Capture the cell that displays the provided text and extract its (x, y) central coordinate. 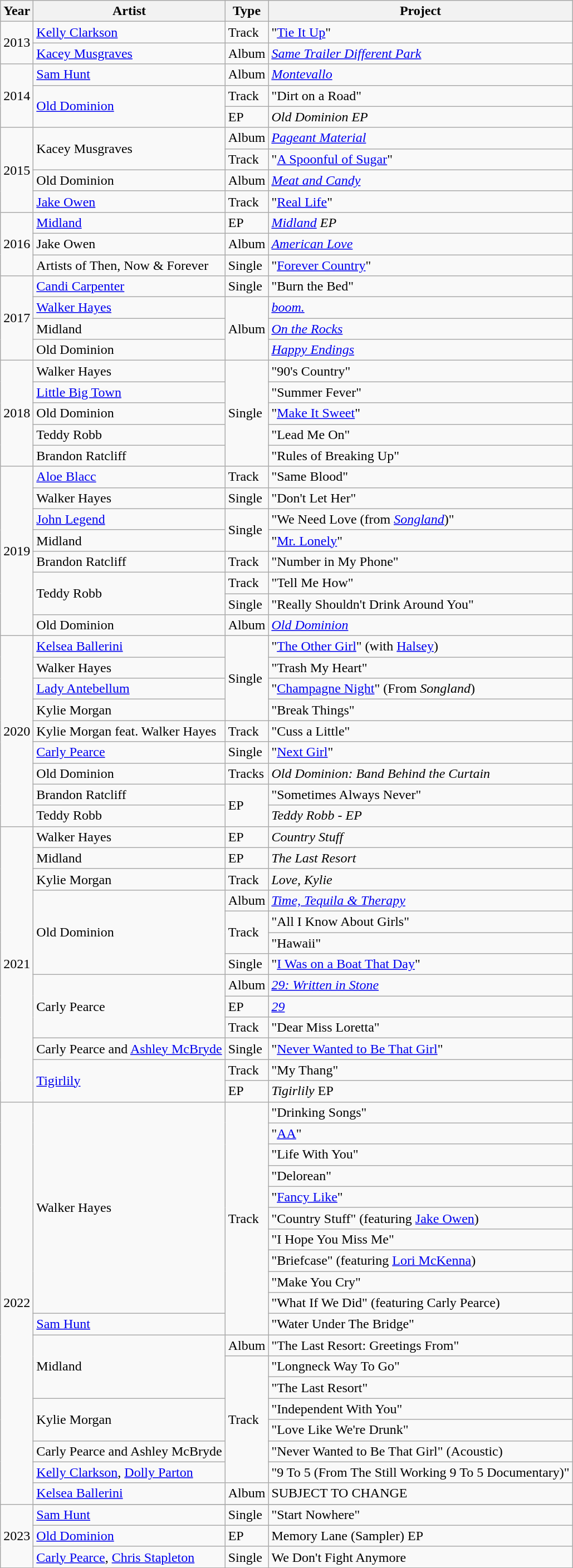
Old Dominion: Band Behind the Curtain (420, 773)
Kelly Clarkson (129, 32)
"Independent With You" (420, 1409)
"Really Shouldn't Drink Around You" (420, 604)
2018 (17, 413)
"Same Blood" (420, 477)
"Delorean" (420, 1176)
Pageant Material (420, 138)
"My Thang" (420, 1070)
"The Other Girl" (with Halsey) (420, 647)
2022 (17, 1303)
Aloe Blacc (129, 477)
"Next Girl" (420, 752)
Happy Endings (420, 350)
2017 (17, 318)
Artist (129, 11)
"AA" (420, 1133)
"Mr. Lonely" (420, 540)
29 (420, 1007)
"Number in My Phone" (420, 561)
Time, Tequila & Therapy (420, 900)
"Burn the Bed" (420, 287)
"Rules of Breaking Up" (420, 456)
"A Spoonful of Sugar" (420, 159)
"Love Like We're Drunk" (420, 1430)
"Tell Me How" (420, 583)
"Dear Miss Loretta" (420, 1028)
We Don't Fight Anymore (420, 1557)
2014 (17, 96)
Tigirlily (129, 1081)
"Forever Country" (420, 265)
2019 (17, 551)
"Lead Me On" (420, 435)
"Drinking Songs" (420, 1112)
"We Need Love (from Songland)" (420, 519)
The Last Resort (420, 858)
Same Trailer Different Park (420, 53)
Carly Pearce, Chris Stapleton (129, 1557)
Love, Kylie (420, 879)
"Make It Sweet" (420, 413)
2016 (17, 244)
"90's Country" (420, 371)
"Tie It Up" (420, 32)
"Don't Let Her" (420, 498)
2015 (17, 170)
American Love (420, 244)
Lady Antebellum (129, 689)
"All I Know About Girls" (420, 921)
"Make You Cry" (420, 1281)
Tracks (247, 773)
Type (247, 11)
2021 (17, 964)
Montevallo (420, 75)
"Briefcase" (featuring Lori McKenna) (420, 1260)
"Start Nowhere" (420, 1515)
"Water Under The Bridge" (420, 1324)
"Break Things" (420, 710)
"Sometimes Always Never" (420, 795)
"Never Wanted to Be That Girl" (Acoustic) (420, 1451)
"Longneck Way To Go" (420, 1367)
Old Dominion EP (420, 117)
"The Last Resort" (420, 1388)
2020 (17, 731)
Kylie Morgan feat. Walker Hayes (129, 731)
Artists of Then, Now & Forever (129, 265)
"I Hope You Miss Me" (420, 1239)
"9 To 5 (From The Still Working 9 To 5 Documentary)" (420, 1472)
Project (420, 11)
"Cuss a Little" (420, 731)
"Real Life" (420, 201)
"Trash My Heart" (420, 668)
On the Rocks (420, 329)
"Country Stuff" (featuring Jake Owen) (420, 1218)
"Champagne Night" (From Songland) (420, 689)
boom. (420, 308)
Candi Carpenter (129, 287)
29: Written in Stone (420, 985)
"Fancy Like" (420, 1197)
2013 (17, 43)
Year (17, 11)
SUBJECT TO CHANGE (420, 1493)
"Never Wanted to Be That Girl" (420, 1049)
John Legend (129, 519)
Memory Lane (Sampler) EP (420, 1536)
"I Was on a Boat That Day" (420, 964)
2023 (17, 1536)
Tigirlily EP (420, 1091)
"Hawaii" (420, 943)
"Dirt on a Road" (420, 96)
"The Last Resort: Greetings From" (420, 1345)
Midland EP (420, 223)
Meat and Candy (420, 180)
"Life With You" (420, 1155)
"Summer Fever" (420, 392)
Teddy Robb - EP (420, 816)
Country Stuff (420, 837)
Kelly Clarkson, Dolly Parton (129, 1472)
Little Big Town (129, 392)
"What If We Did" (featuring Carly Pearce) (420, 1303)
